Extract the (X, Y) coordinate from the center of the cell holding the provided text.  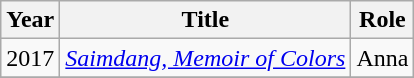
2017 (30, 58)
Year (30, 20)
Role (382, 20)
Saimdang, Memoir of Colors (206, 58)
Anna (382, 58)
Title (206, 20)
